Identify which cell holds the provided text, then report its (X, Y) central coordinate. 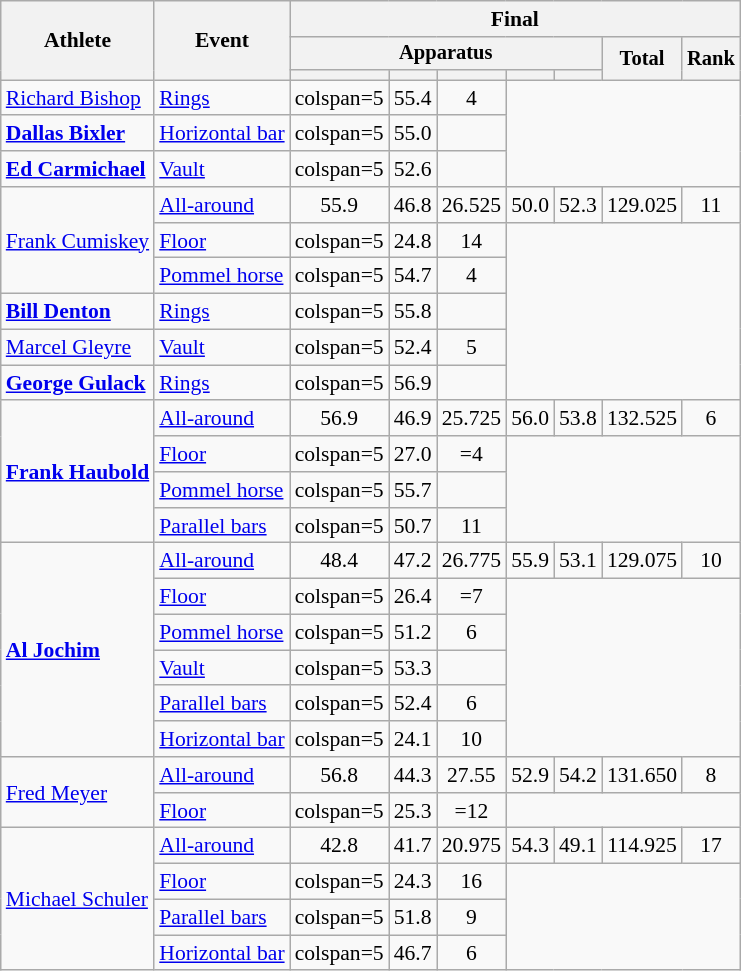
16 (472, 882)
25.3 (413, 811)
George Gulack (78, 383)
52.9 (530, 775)
=12 (472, 811)
53.3 (413, 668)
131.650 (642, 775)
50.7 (413, 526)
129.025 (642, 205)
Rank (711, 58)
Total (642, 58)
Marcel Gleyre (78, 348)
Frank Cumiskey (78, 240)
24.8 (413, 241)
52.6 (413, 169)
8 (711, 775)
Frank Haubold (78, 472)
Event (222, 40)
49.1 (578, 846)
26.4 (413, 597)
46.7 (413, 953)
53.8 (578, 419)
55.8 (413, 312)
26.775 (472, 561)
Michael Schuler (78, 899)
51.2 (413, 633)
50.0 (530, 205)
=7 (472, 597)
55.7 (413, 490)
56.0 (530, 419)
9 (472, 918)
Ed Carmichael (78, 169)
132.525 (642, 419)
51.8 (413, 918)
56.8 (340, 775)
47.2 (413, 561)
46.8 (413, 205)
24.1 (413, 739)
54.3 (530, 846)
54.7 (413, 276)
17 (711, 846)
Final (515, 19)
42.8 (340, 846)
52.3 (578, 205)
114.925 (642, 846)
Al Jochim (78, 650)
24.3 (413, 882)
55.0 (413, 134)
20.975 (472, 846)
55.4 (413, 98)
Dallas Bixler (78, 134)
Athlete (78, 40)
14 (472, 241)
Apparatus (446, 54)
25.725 (472, 419)
Richard Bishop (78, 98)
41.7 (413, 846)
26.525 (472, 205)
54.2 (578, 775)
129.075 (642, 561)
46.9 (413, 419)
27.55 (472, 775)
Bill Denton (78, 312)
48.4 (340, 561)
Fred Meyer (78, 792)
5 (472, 348)
44.3 (413, 775)
53.1 (578, 561)
27.0 (413, 454)
=4 (472, 454)
